Find where the given text appears and provide that cell's center as [X, Y] coordinate. 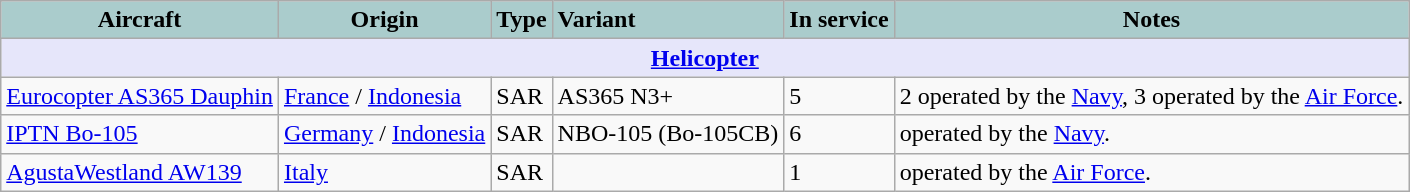
AS365 N3+ [668, 96]
IPTN Bo-105 [140, 134]
France / Indonesia [384, 96]
Germany / Indonesia [384, 134]
2 operated by the Navy, 3 operated by the Air Force. [1152, 96]
Italy [384, 172]
Type [522, 20]
6 [839, 134]
operated by the Navy. [1152, 134]
Aircraft [140, 20]
Notes [1152, 20]
1 [839, 172]
In service [839, 20]
Variant [668, 20]
AgustaWestland AW139 [140, 172]
NBO-105 (Bo-105CB) [668, 134]
operated by the Air Force. [1152, 172]
5 [839, 96]
Helicopter [705, 58]
Eurocopter AS365 Dauphin [140, 96]
Origin [384, 20]
